Return the (X, Y) coordinate for the center point of the cell that contains the specified text.  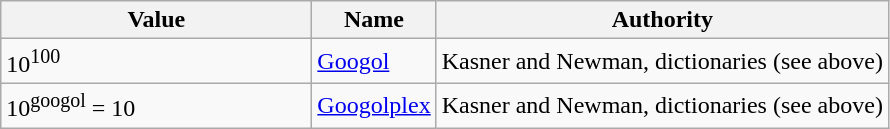
Googol (374, 62)
Authority (662, 20)
Value (156, 20)
10googol = 10 (156, 106)
Name (374, 20)
Googolplex (374, 106)
10100 (156, 62)
